Scan for the cell matching the given text and deliver its [x, y] coordinate at center. 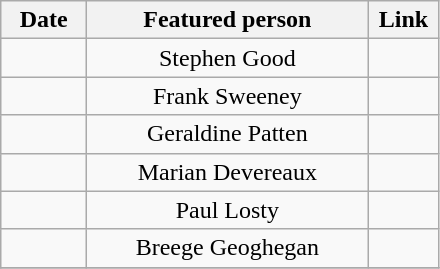
Date [44, 20]
Breege Geoghegan [228, 248]
Geraldine Patten [228, 134]
Paul Losty [228, 210]
Featured person [228, 20]
Marian Devereaux [228, 172]
Stephen Good [228, 58]
Link [404, 20]
Frank Sweeney [228, 96]
